Return the (X, Y) coordinate for the center point of the cell that contains the specified text.  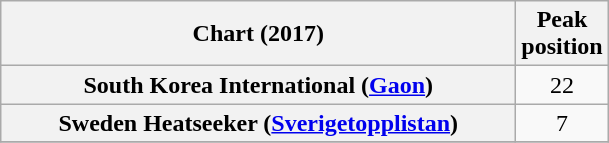
Peakposition (562, 34)
Chart (2017) (258, 34)
22 (562, 85)
Sweden Heatseeker (Sverigetopplistan) (258, 123)
7 (562, 123)
South Korea International (Gaon) (258, 85)
